From the cell containing the given text, extract its center point as [X, Y] coordinate. 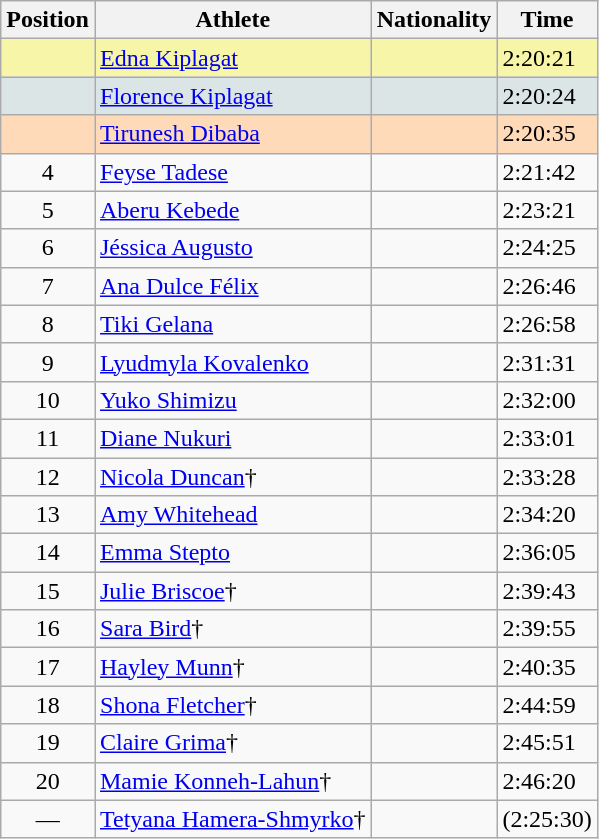
Edna Kiplagat [232, 58]
Hayley Munn† [232, 667]
2:26:46 [547, 286]
Florence Kiplagat [232, 96]
2:33:28 [547, 477]
2:20:24 [547, 96]
10 [48, 400]
15 [48, 591]
Tirunesh Dibaba [232, 134]
Claire Grima† [232, 743]
Tiki Gelana [232, 324]
2:26:58 [547, 324]
(2:25:30) [547, 819]
Julie Briscoe† [232, 591]
Yuko Shimizu [232, 400]
Time [547, 20]
2:33:01 [547, 438]
18 [48, 705]
2:44:59 [547, 705]
2:46:20 [547, 781]
2:34:20 [547, 515]
Emma Stepto [232, 553]
— [48, 819]
17 [48, 667]
Aberu Kebede [232, 210]
2:40:35 [547, 667]
Position [48, 20]
7 [48, 286]
Jéssica Augusto [232, 248]
Feyse Tadese [232, 172]
9 [48, 362]
2:23:21 [547, 210]
Mamie Konneh-Lahun† [232, 781]
6 [48, 248]
5 [48, 210]
Nicola Duncan† [232, 477]
2:20:35 [547, 134]
2:39:43 [547, 591]
2:24:25 [547, 248]
20 [48, 781]
Diane Nukuri [232, 438]
Athlete [232, 20]
13 [48, 515]
2:36:05 [547, 553]
8 [48, 324]
Lyudmyla Kovalenko [232, 362]
14 [48, 553]
2:32:00 [547, 400]
12 [48, 477]
Amy Whitehead [232, 515]
4 [48, 172]
2:45:51 [547, 743]
Tetyana Hamera-Shmyrko† [232, 819]
2:31:31 [547, 362]
19 [48, 743]
2:39:55 [547, 629]
2:21:42 [547, 172]
Ana Dulce Félix [232, 286]
Sara Bird† [232, 629]
16 [48, 629]
2:20:21 [547, 58]
11 [48, 438]
Nationality [434, 20]
Shona Fletcher† [232, 705]
